Extract the (X, Y) coordinate from the center of the cell holding the provided text.  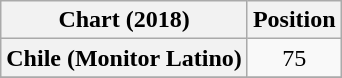
Chile (Monitor Latino) (124, 58)
Position (294, 20)
Chart (2018) (124, 20)
75 (294, 58)
